Determine the (X, Y) coordinate at the center of the cell enclosing the given text.  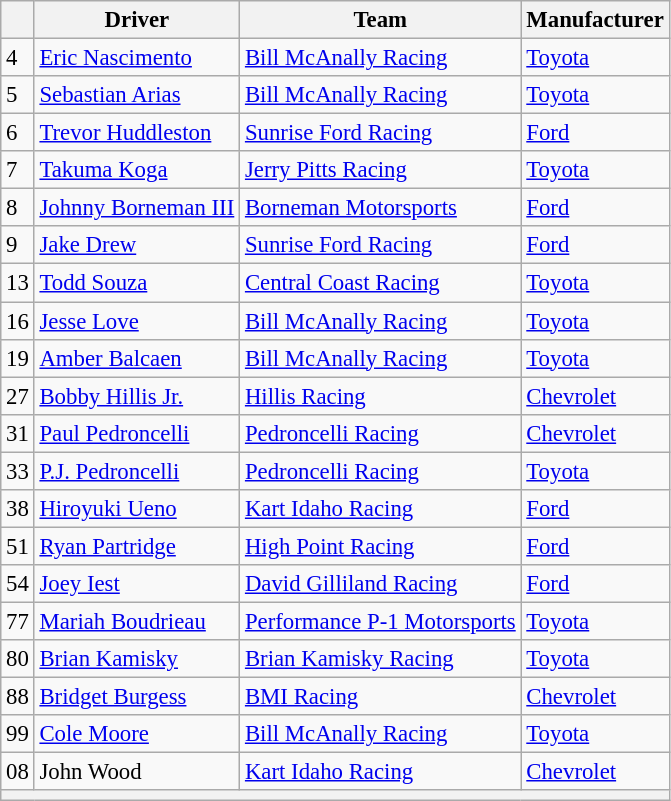
7 (18, 170)
Sebastian Arias (136, 95)
Paul Pedroncelli (136, 433)
Cole Moore (136, 734)
Takuma Koga (136, 170)
David Gilliland Racing (380, 584)
John Wood (136, 772)
Brian Kamisky Racing (380, 659)
Joey Iest (136, 584)
Johnny Borneman III (136, 208)
80 (18, 659)
16 (18, 321)
Trevor Huddleston (136, 133)
Driver (136, 20)
Amber Balcaen (136, 358)
Jake Drew (136, 245)
8 (18, 208)
31 (18, 433)
4 (18, 58)
Hiroyuki Ueno (136, 509)
08 (18, 772)
Central Coast Racing (380, 283)
Brian Kamisky (136, 659)
Bobby Hillis Jr. (136, 396)
BMI Racing (380, 697)
Eric Nascimento (136, 58)
77 (18, 621)
99 (18, 734)
High Point Racing (380, 546)
Borneman Motorsports (380, 208)
13 (18, 283)
19 (18, 358)
Todd Souza (136, 283)
5 (18, 95)
33 (18, 471)
Hillis Racing (380, 396)
6 (18, 133)
51 (18, 546)
Manufacturer (595, 20)
88 (18, 697)
9 (18, 245)
Jesse Love (136, 321)
Mariah Boudrieau (136, 621)
38 (18, 509)
Jerry Pitts Racing (380, 170)
Performance P-1 Motorsports (380, 621)
54 (18, 584)
P.J. Pedroncelli (136, 471)
Bridget Burgess (136, 697)
Ryan Partridge (136, 546)
Team (380, 20)
27 (18, 396)
